Capture the cell that displays the provided text and extract its [x, y] central coordinate. 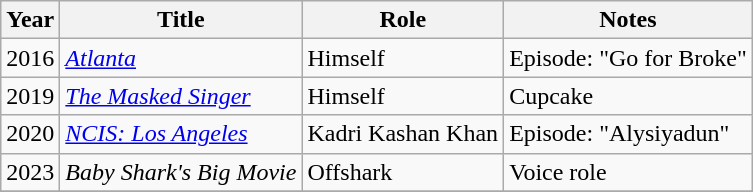
Baby Shark's Big Movie [181, 172]
2023 [30, 172]
2020 [30, 134]
Offshark [403, 172]
Voice role [628, 172]
Episode: "Alysiyadun" [628, 134]
The Masked Singer [181, 96]
Cupcake [628, 96]
Year [30, 20]
NCIS: Los Angeles [181, 134]
Role [403, 20]
Title [181, 20]
Atlanta [181, 58]
Kadri Kashan Khan [403, 134]
Episode: "Go for Broke" [628, 58]
Notes [628, 20]
2016 [30, 58]
2019 [30, 96]
